Detect which cell encompasses the target text, then output its [x, y] center coordinate. 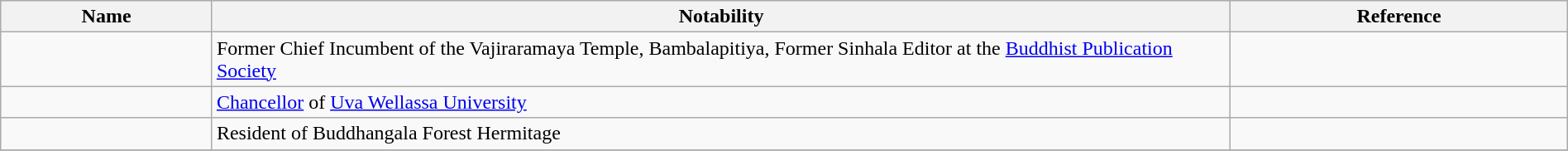
Former Chief Incumbent of the Vajiraramaya Temple, Bambalapitiya, Former Sinhala Editor at the Buddhist Publication Society [721, 60]
Reference [1399, 17]
Notability [721, 17]
Name [107, 17]
Chancellor of Uva Wellassa University [721, 102]
Resident of Buddhangala Forest Hermitage [721, 134]
